For the text-containing cell, return its midpoint in [X, Y] coordinate format. 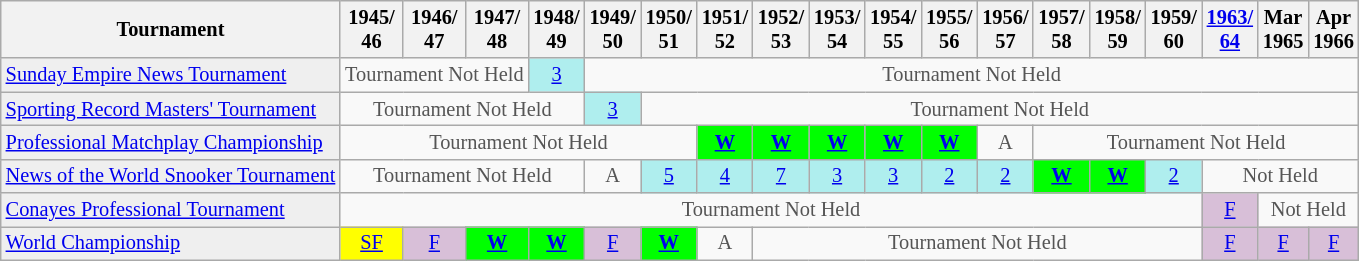
1946/47 [434, 29]
1953/54 [837, 29]
1956/57 [1005, 29]
1959/60 [1174, 29]
SF [372, 243]
1957/58 [1061, 29]
5 [669, 176]
Sunday Empire News Tournament [170, 75]
Professional Matchplay Championship [170, 142]
1955/56 [949, 29]
1947/48 [498, 29]
7 [781, 176]
1954/55 [893, 29]
Mar1965 [1283, 29]
Apr1966 [1333, 29]
1952/53 [781, 29]
World Championship [170, 243]
1950/51 [669, 29]
1949/50 [613, 29]
1951/52 [725, 29]
1963/64 [1230, 29]
News of the World Snooker Tournament [170, 176]
Sporting Record Masters' Tournament [170, 109]
1948/49 [556, 29]
Conayes Professional Tournament [170, 210]
1945/46 [372, 29]
4 [725, 176]
1958/59 [1118, 29]
Tournament [170, 29]
